From the cell containing the given text, extract its center point as (X, Y) coordinate. 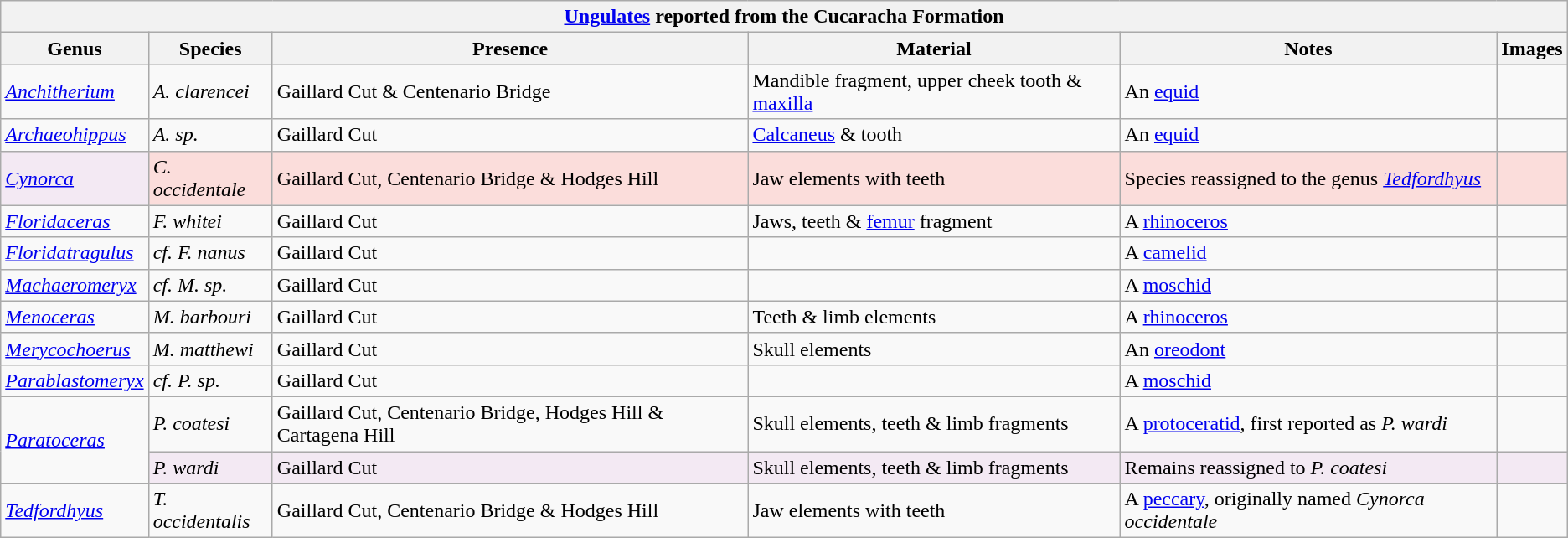
Notes (1308, 49)
A. sp. (210, 135)
Images (1532, 49)
M. matthewi (210, 349)
An oreodont (1308, 349)
Tedfordhyus (75, 511)
Jaws, teeth & femur fragment (934, 221)
Genus (75, 49)
A peccary, originally named Cynorca occidentale (1308, 511)
Menoceras (75, 317)
Material (934, 49)
Archaeohippus (75, 135)
Presence (510, 49)
F. whitei (210, 221)
Species (210, 49)
Teeth & limb elements (934, 317)
cf. P. sp. (210, 380)
Floridaceras (75, 221)
Anchitherium (75, 92)
M. barbouri (210, 317)
Machaeromeryx (75, 285)
P. wardi (210, 467)
A. clarencei (210, 92)
Merycochoerus (75, 349)
Species reassigned to the genus Tedfordhyus (1308, 178)
P. coatesi (210, 424)
Remains reassigned to P. coatesi (1308, 467)
cf. F. nanus (210, 253)
C. occidentale (210, 178)
Skull elements (934, 349)
Floridatragulus (75, 253)
cf. M. sp. (210, 285)
Gaillard Cut & Centenario Bridge (510, 92)
Mandible fragment, upper cheek tooth & maxilla (934, 92)
Ungulates reported from the Cucaracha Formation (784, 17)
Calcaneus & tooth (934, 135)
A camelid (1308, 253)
Gaillard Cut, Centenario Bridge, Hodges Hill & Cartagena Hill (510, 424)
Cynorca (75, 178)
A protoceratid, first reported as P. wardi (1308, 424)
Parablastomeryx (75, 380)
T. occidentalis (210, 511)
Paratoceras (75, 439)
